Detect which cell encompasses the target text, then output its (X, Y) center coordinate. 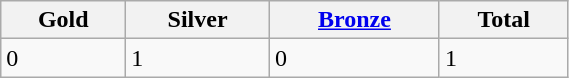
Gold (64, 20)
Bronze (355, 20)
Total (504, 20)
Silver (198, 20)
